Provide the [x, y] coordinate of the cell's center where the given text is located.  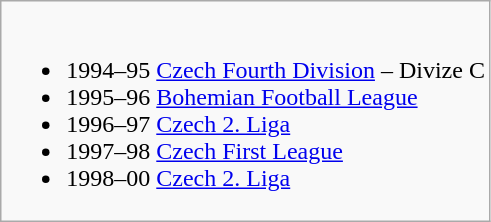
1994–95 Czech Fourth Division – Divize C1995–96 Bohemian Football League1996–97 Czech 2. Liga1997–98 Czech First League1998–00 Czech 2. Liga [246, 112]
